Extract the [X, Y] coordinate from the center of the cell holding the provided text.  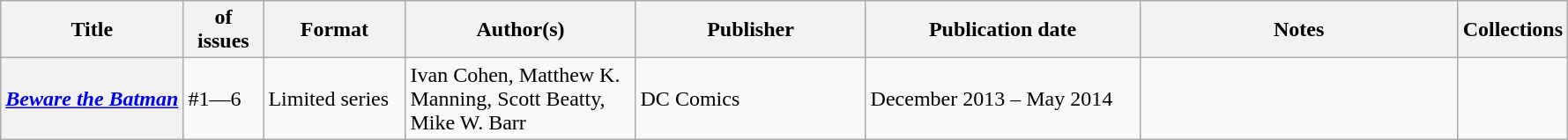
Format [335, 30]
Ivan Cohen, Matthew K. Manning, Scott Beatty, Mike W. Barr [520, 99]
Title [92, 30]
Notes [1299, 30]
#1—6 [224, 99]
Publication date [1003, 30]
Publisher [751, 30]
December 2013 – May 2014 [1003, 99]
Author(s) [520, 30]
Limited series [335, 99]
DC Comics [751, 99]
of issues [224, 30]
Beware the Batman [92, 99]
Collections [1512, 30]
